Detect which cell encompasses the target text, then output its (X, Y) center coordinate. 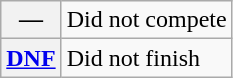
— (31, 20)
DNF (31, 58)
Did not finish (146, 58)
Did not compete (146, 20)
